Determine the [X, Y] coordinate at the center of the cell enclosing the given text.  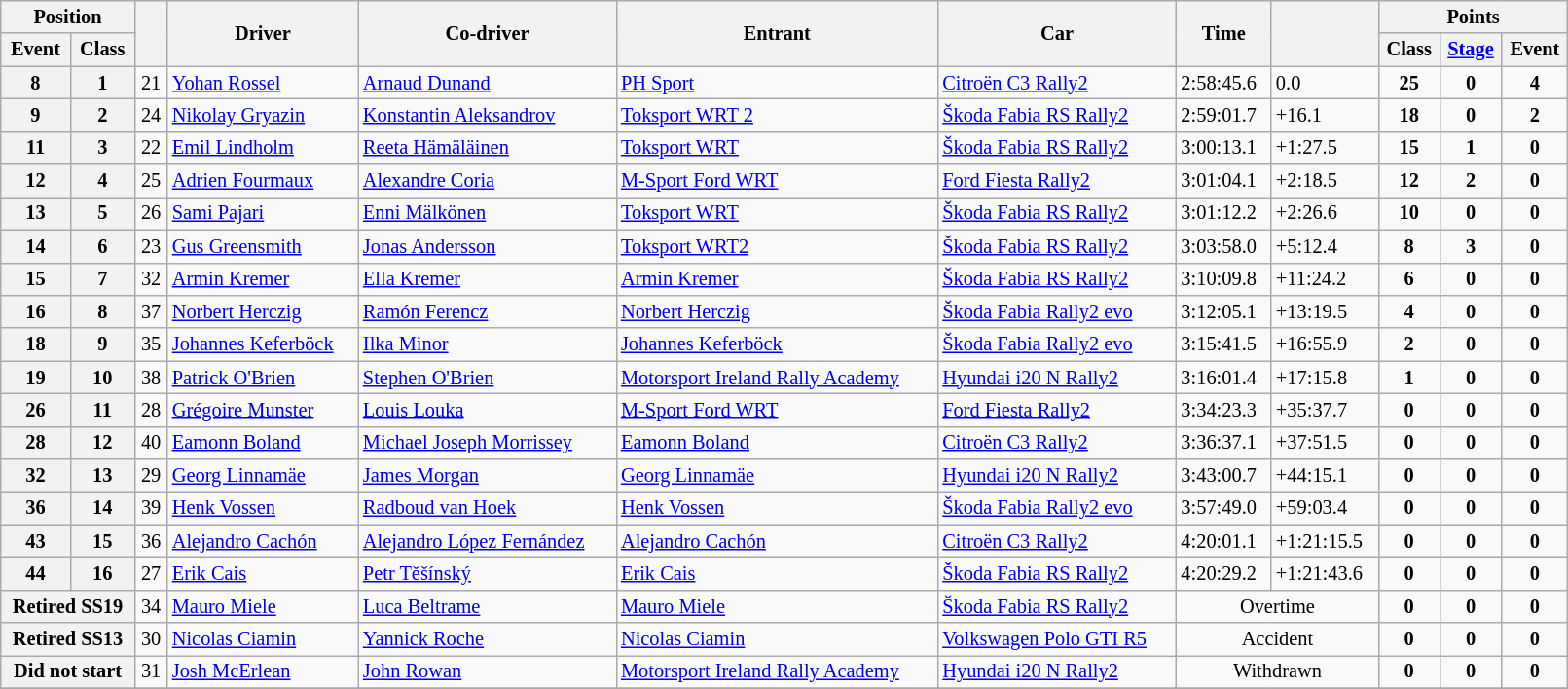
19 [35, 378]
Alexandre Coria [487, 181]
Co-driver [487, 33]
3:00:13.1 [1224, 148]
+44:15.1 [1325, 476]
Driver [263, 33]
3:57:49.0 [1224, 508]
34 [151, 606]
Konstantin Aleksandrov [487, 115]
Ilka Minor [487, 344]
Volkswagen Polo GTI R5 [1057, 639]
Time [1224, 33]
44 [35, 573]
39 [151, 508]
3:43:00.7 [1224, 476]
+1:21:15.5 [1325, 541]
Stephen O'Brien [487, 378]
2:59:01.7 [1224, 115]
3:15:41.5 [1224, 344]
+59:03.4 [1325, 508]
3:12:05.1 [1224, 311]
35 [151, 344]
Emil Lindholm [263, 148]
+5:12.4 [1325, 246]
3:16:01.4 [1224, 378]
Enni Mälkönen [487, 213]
Stage [1471, 50]
Sami Pajari [263, 213]
40 [151, 443]
3:36:37.1 [1224, 443]
30 [151, 639]
29 [151, 476]
Reeta Hämäläinen [487, 148]
Michael Joseph Morrissey [487, 443]
Arnaud Dunand [487, 83]
21 [151, 83]
Nikolay Gryazin [263, 115]
Josh McErlean [263, 671]
3:34:23.3 [1224, 410]
PH Sport [777, 83]
Adrien Fourmaux [263, 181]
2:58:45.6 [1224, 83]
Accident [1278, 639]
Retired SS13 [68, 639]
Grégoire Munster [263, 410]
Radboud van Hoek [487, 508]
Alejandro López Fernández [487, 541]
5 [102, 213]
Did not start [68, 671]
Entrant [777, 33]
23 [151, 246]
4:20:01.1 [1224, 541]
Yannick Roche [487, 639]
3:03:58.0 [1224, 246]
Yohan Rossel [263, 83]
Position [68, 17]
Gus Greensmith [263, 246]
+1:27.5 [1325, 148]
37 [151, 311]
3:01:04.1 [1224, 181]
+1:21:43.6 [1325, 573]
22 [151, 148]
Jonas Andersson [487, 246]
27 [151, 573]
+35:37.7 [1325, 410]
31 [151, 671]
+2:26.6 [1325, 213]
+13:19.5 [1325, 311]
Car [1057, 33]
Louis Louka [487, 410]
Overtime [1278, 606]
0.0 [1325, 83]
James Morgan [487, 476]
Ramón Ferencz [487, 311]
4:20:29.2 [1224, 573]
John Rowan [487, 671]
Toksport WRT2 [777, 246]
Petr Těšínský [487, 573]
+37:51.5 [1325, 443]
Ella Kremer [487, 279]
Luca Beltrame [487, 606]
38 [151, 378]
+11:24.2 [1325, 279]
Withdrawn [1278, 671]
+2:18.5 [1325, 181]
24 [151, 115]
Points [1473, 17]
7 [102, 279]
+16:55.9 [1325, 344]
+17:15.8 [1325, 378]
3:01:12.2 [1224, 213]
Patrick O'Brien [263, 378]
43 [35, 541]
Retired SS19 [68, 606]
3:10:09.8 [1224, 279]
+16.1 [1325, 115]
Toksport WRT 2 [777, 115]
